Search for the cell housing the specified text and yield its [x, y] center coordinate. 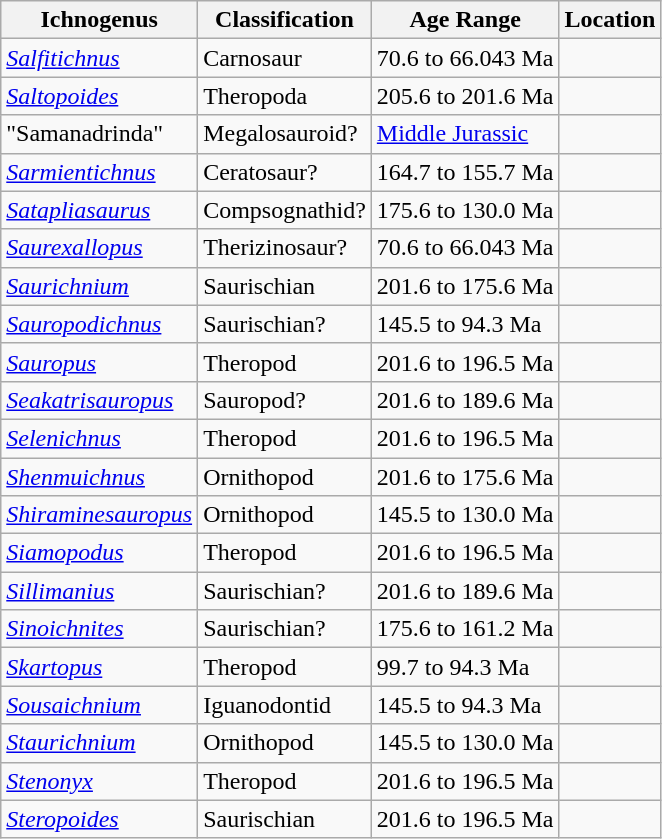
Sauropus [100, 362]
Sousaichnium [100, 705]
Middle Jurassic [465, 134]
175.6 to 130.0 Ma [465, 210]
Location [610, 20]
Sarmientichnus [100, 172]
Salfitichnus [100, 58]
164.7 to 155.7 Ma [465, 172]
Sauropodichnus [100, 324]
Therizinosaur? [285, 248]
Sillimanius [100, 591]
Steropoides [100, 819]
Selenichnus [100, 438]
Iguanodontid [285, 705]
Sauropod? [285, 400]
Staurichnium [100, 743]
Seakatrisauropus [100, 400]
Saurichnium [100, 286]
Shiraminesauropus [100, 515]
Skartopus [100, 667]
Satapliasaurus [100, 210]
Theropoda [285, 96]
Carnosaur [285, 58]
205.6 to 201.6 Ma [465, 96]
Saltopoides [100, 96]
Compsognathid? [285, 210]
99.7 to 94.3 Ma [465, 667]
Ichnogenus [100, 20]
Classification [285, 20]
Ceratosaur? [285, 172]
"Samanadrinda" [100, 134]
Stenonyx [100, 781]
175.6 to 161.2 Ma [465, 629]
Megalosauroid? [285, 134]
Sinoichnites [100, 629]
Saurexallopus [100, 248]
Age Range [465, 20]
Siamopodus [100, 553]
Shenmuichnus [100, 477]
